Search for the cell housing the specified text and yield its [x, y] center coordinate. 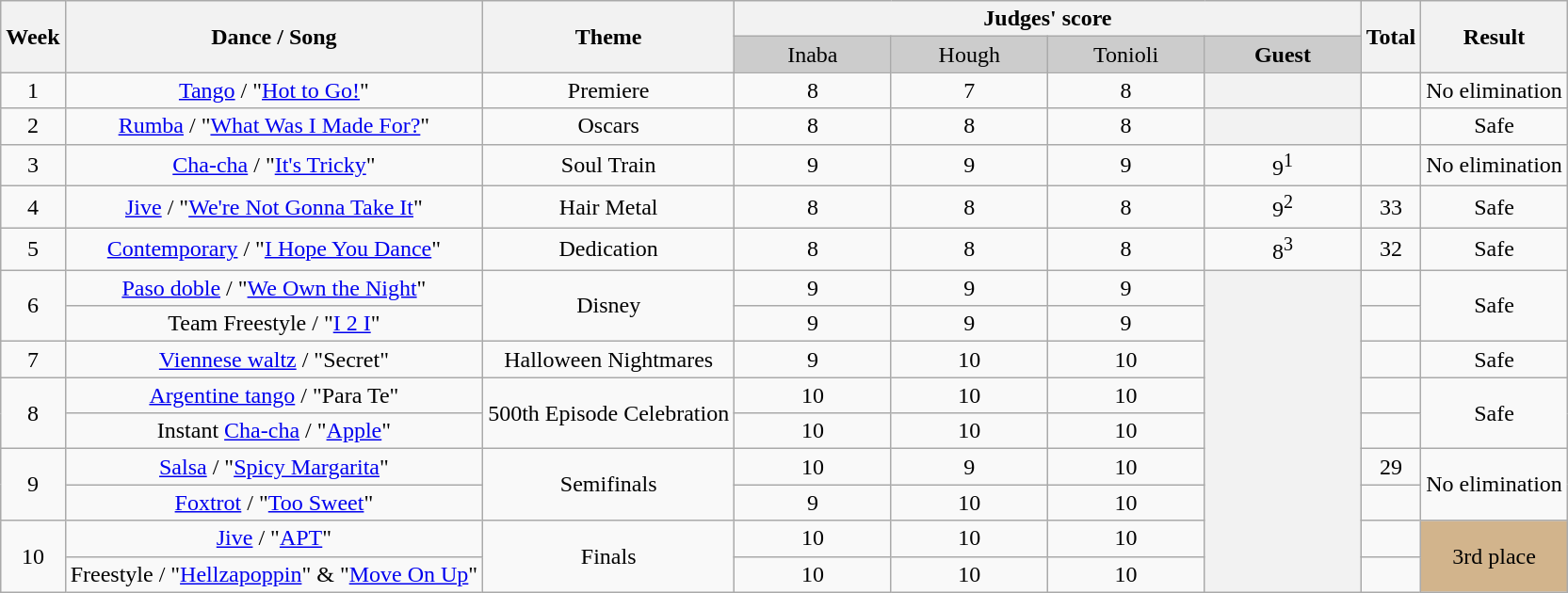
3 [33, 166]
33 [1391, 207]
83 [1283, 248]
Instant Cha-cha / "Apple" [274, 431]
Tonioli [1125, 55]
Halloween Nightmares [608, 360]
Salsa / "Spicy Margarita" [274, 467]
Premiere [608, 90]
Semifinals [608, 485]
Viennese waltz / "Secret" [274, 360]
Hough [969, 55]
Soul Train [608, 166]
Disney [608, 306]
Team Freestyle / "I 2 I" [274, 324]
Foxtrot / "Too Sweet" [274, 503]
Guest [1283, 55]
3rd place [1495, 556]
Oscars [608, 126]
Argentine tango / "Para Te" [274, 395]
Contemporary / "I Hope You Dance" [274, 248]
6 [33, 306]
1 [33, 90]
Dance / Song [274, 37]
500th Episode Celebration [608, 413]
Judges' score [1047, 19]
32 [1391, 248]
Total [1391, 37]
Result [1495, 37]
Theme [608, 37]
Tango / "Hot to Go!" [274, 90]
Cha-cha / "It's Tricky" [274, 166]
Jive / "APT" [274, 538]
Freestyle / "Hellzapoppin" & "Move On Up" [274, 574]
Jive / "We're Not Gonna Take It" [274, 207]
Hair Metal [608, 207]
Finals [608, 556]
29 [1391, 467]
92 [1283, 207]
5 [33, 248]
4 [33, 207]
91 [1283, 166]
2 [33, 126]
Rumba / "What Was I Made For?" [274, 126]
Dedication [608, 248]
Paso doble / "We Own the Night" [274, 288]
Inaba [813, 55]
Week [33, 37]
